Determine the [x, y] coordinate at the center of the cell enclosing the given text.  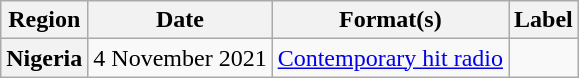
Format(s) [390, 20]
Contemporary hit radio [390, 58]
Date [180, 20]
Label [543, 20]
4 November 2021 [180, 58]
Region [44, 20]
Nigeria [44, 58]
